Identify which cell holds the provided text, then report its [X, Y] central coordinate. 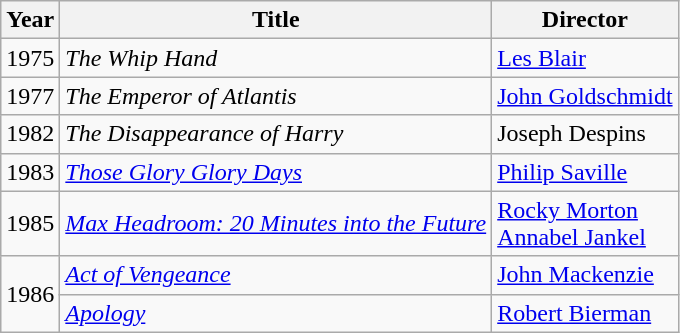
John Goldschmidt [585, 96]
1977 [30, 96]
Apology [276, 313]
1975 [30, 58]
The Emperor of Atlantis [276, 96]
John Mackenzie [585, 275]
Year [30, 20]
Director [585, 20]
Philip Saville [585, 172]
Act of Vengeance [276, 275]
Max Headroom: 20 Minutes into the Future [276, 224]
1983 [30, 172]
Those Glory Glory Days [276, 172]
Title [276, 20]
Les Blair [585, 58]
Robert Bierman [585, 313]
The Whip Hand [276, 58]
1986 [30, 294]
Joseph Despins [585, 134]
1985 [30, 224]
Rocky MortonAnnabel Jankel [585, 224]
The Disappearance of Harry [276, 134]
1982 [30, 134]
